Capture the cell that displays the provided text and extract its [x, y] central coordinate. 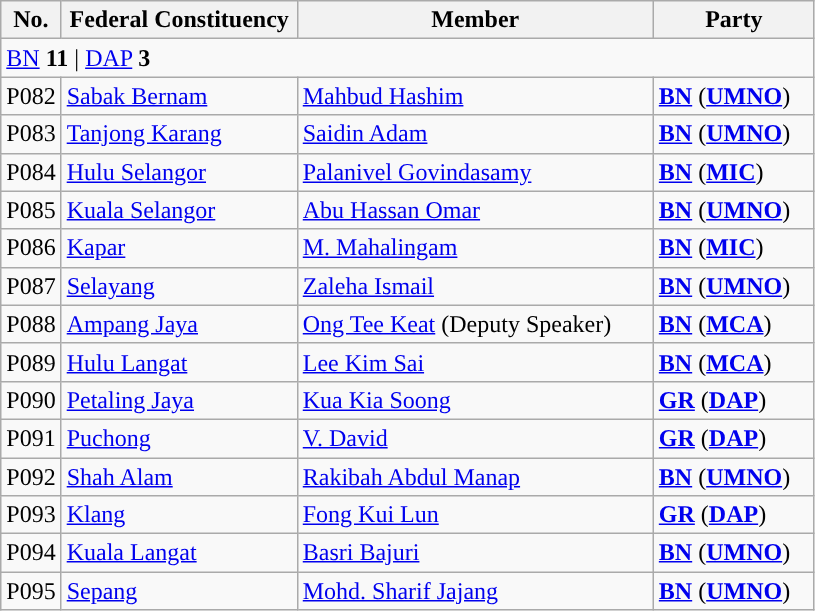
P087 [31, 286]
M. Mahalingam [475, 248]
P095 [31, 591]
Abu Hassan Omar [475, 210]
Federal Constituency [179, 20]
Zaleha Ismail [475, 286]
Selayang [179, 286]
Ampang Jaya [179, 324]
P086 [31, 248]
Rakibah Abdul Manap [475, 477]
P088 [31, 324]
P094 [31, 553]
P090 [31, 400]
Petaling Jaya [179, 400]
Kuala Selangor [179, 210]
Sabak Bernam [179, 96]
Kuala Langat [179, 553]
Palanivel Govindasamy [475, 172]
No. [31, 20]
BN 11 | DAP 3 [408, 58]
Mohd. Sharif Jajang [475, 591]
Saidin Adam [475, 134]
Kua Kia Soong [475, 400]
P093 [31, 515]
P092 [31, 477]
Sepang [179, 591]
Shah Alam [179, 477]
P085 [31, 210]
P089 [31, 362]
Kapar [179, 248]
P083 [31, 134]
P084 [31, 172]
Basri Bajuri [475, 553]
Puchong [179, 438]
Fong Kui Lun [475, 515]
V. David [475, 438]
Klang [179, 515]
Hulu Selangor [179, 172]
Mahbud Hashim [475, 96]
Tanjong Karang [179, 134]
P091 [31, 438]
P082 [31, 96]
Party [734, 20]
Lee Kim Sai [475, 362]
Hulu Langat [179, 362]
Member [475, 20]
Ong Tee Keat (Deputy Speaker) [475, 324]
